Extract the (x, y) coordinate from the center of the cell holding the provided text.  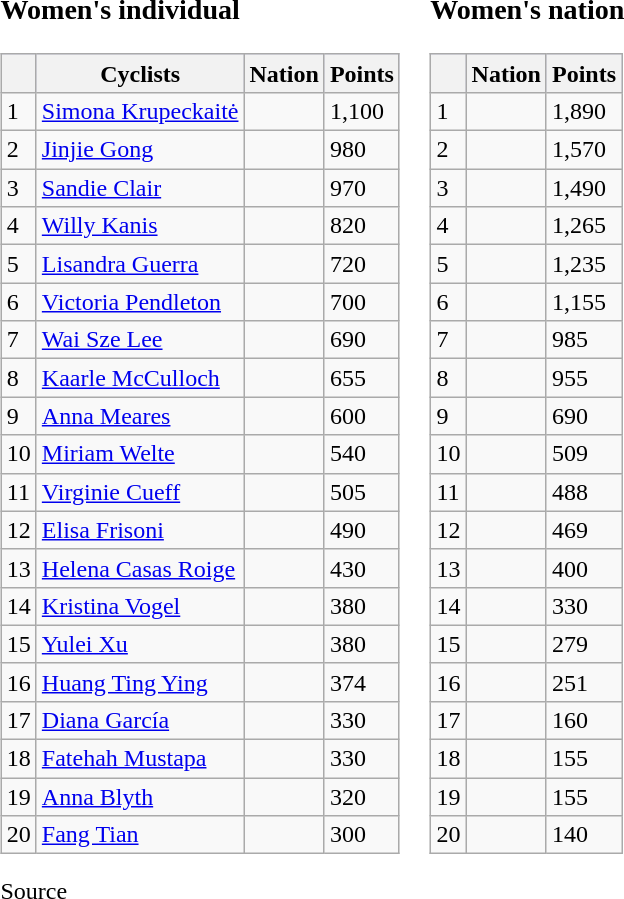
Simona Krupeckaitė (140, 111)
Yulei Xu (140, 644)
Kaarle McCulloch (140, 378)
1,890 (584, 111)
140 (584, 835)
279 (584, 644)
655 (362, 378)
Fatehah Mustapa (140, 759)
700 (362, 302)
251 (584, 682)
955 (584, 378)
Diana García (140, 720)
1,155 (584, 302)
400 (584, 568)
488 (584, 492)
430 (362, 568)
Willy Kanis (140, 226)
469 (584, 530)
985 (584, 340)
Jinjie Gong (140, 150)
Lisandra Guerra (140, 264)
Sandie Clair (140, 188)
1,265 (584, 226)
Fang Tian (140, 835)
300 (362, 835)
160 (584, 720)
970 (362, 188)
1,235 (584, 264)
Wai Sze Lee (140, 340)
Kristina Vogel (140, 606)
Virginie Cueff (140, 492)
374 (362, 682)
Anna Blyth (140, 797)
Miriam Welte (140, 454)
540 (362, 454)
505 (362, 492)
Huang Ting Ying (140, 682)
Elisa Frisoni (140, 530)
Helena Casas Roige (140, 568)
1,100 (362, 111)
490 (362, 530)
1,570 (584, 150)
Victoria Pendleton (140, 302)
1,490 (584, 188)
320 (362, 797)
820 (362, 226)
Anna Meares (140, 416)
509 (584, 454)
720 (362, 264)
600 (362, 416)
980 (362, 150)
Cyclists (140, 73)
